Capture the cell that displays the provided text and extract its (X, Y) central coordinate. 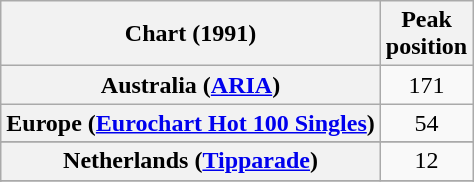
Peakposition (426, 34)
12 (426, 161)
Australia (ARIA) (191, 85)
171 (426, 85)
Chart (1991) (191, 34)
Europe (Eurochart Hot 100 Singles) (191, 123)
Netherlands (Tipparade) (191, 161)
54 (426, 123)
